For the text-containing cell, return its midpoint in (X, Y) coordinate format. 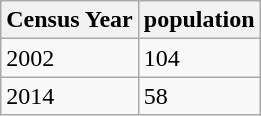
104 (199, 58)
2002 (70, 58)
2014 (70, 96)
population (199, 20)
Census Year (70, 20)
58 (199, 96)
